From the cell containing the given text, extract its center point as (X, Y) coordinate. 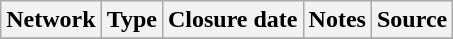
Network (51, 20)
Notes (337, 20)
Source (412, 20)
Closure date (232, 20)
Type (132, 20)
